Return the [X, Y] coordinate for the center point of the cell that contains the specified text.  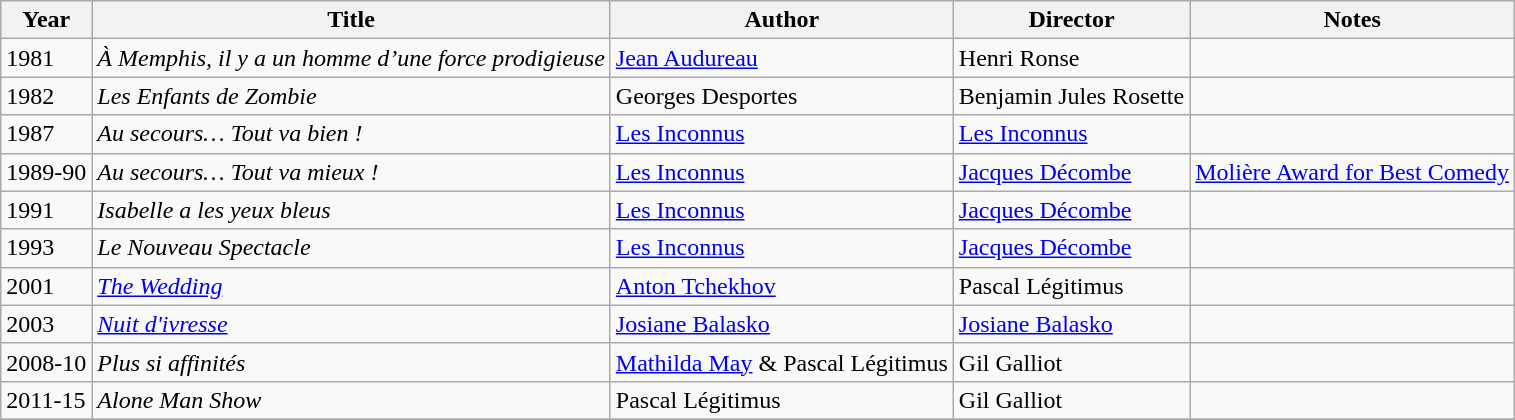
Year [46, 20]
À Memphis, il y a un homme d’une force prodigieuse [352, 58]
Au secours… Tout va bien ! [352, 134]
1981 [46, 58]
2003 [46, 324]
Georges Desportes [782, 96]
1989-90 [46, 172]
Jean Audureau [782, 58]
1987 [46, 134]
Le Nouveau Spectacle [352, 248]
Molière Award for Best Comedy [1352, 172]
Plus si affinités [352, 362]
Director [1071, 20]
Benjamin Jules Rosette [1071, 96]
1991 [46, 210]
Title [352, 20]
Author [782, 20]
2008-10 [46, 362]
Notes [1352, 20]
1993 [46, 248]
2011-15 [46, 400]
1982 [46, 96]
Anton Tchekhov [782, 286]
Alone Man Show [352, 400]
The Wedding [352, 286]
Henri Ronse [1071, 58]
2001 [46, 286]
Les Enfants de Zombie [352, 96]
Mathilda May & Pascal Légitimus [782, 362]
Isabelle a les yeux bleus [352, 210]
Au secours… Tout va mieux ! [352, 172]
Nuit d'ivresse [352, 324]
